Extract the [X, Y] coordinate from the center of the cell holding the provided text.  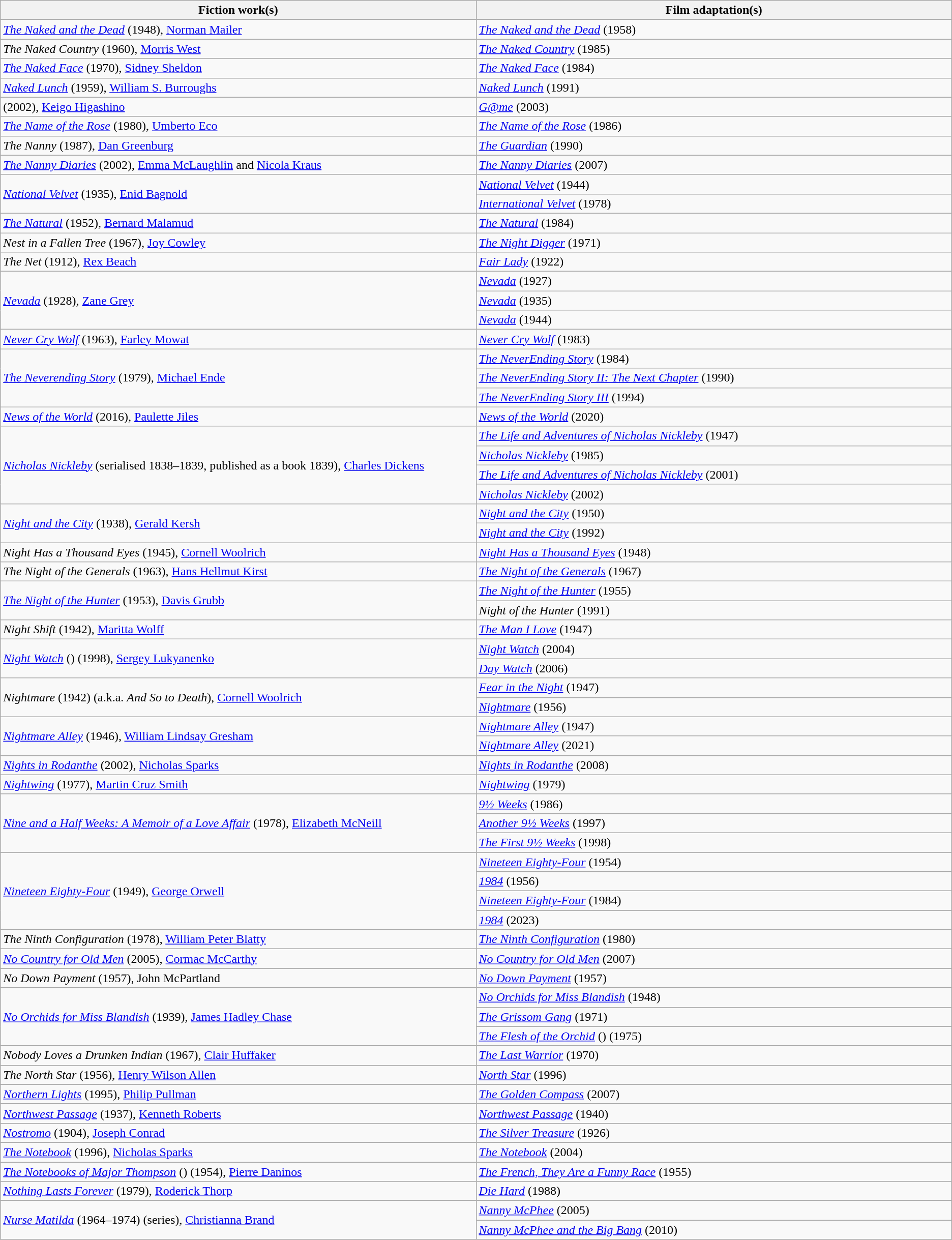
The Notebook (1996), Nicholas Sparks [238, 1152]
The Life and Adventures of Nicholas Nickleby (1947) [714, 436]
The Naked Country (1960), Morris West [238, 49]
National Velvet (1944) [714, 184]
Die Hard (1988) [714, 1191]
Nightwing (1977), Martin Cruz Smith [238, 784]
The NeverEnding Story III (1994) [714, 397]
The Flesh of the Orchid () (1975) [714, 1036]
Night Watch (2004) [714, 649]
The Natural (1984) [714, 223]
The Man I Love (1947) [714, 630]
The Guardian (1990) [714, 145]
Nevada (1928), Zane Grey [238, 301]
Nostromo (1904), Joseph Conrad [238, 1133]
Night Shift (1942), Maritta Wolff [238, 630]
G@me (2003) [714, 107]
The Ninth Configuration (1980) [714, 939]
The Name of the Rose (1986) [714, 126]
Nightwing (1979) [714, 784]
1984 (1956) [714, 881]
Nights in Rodanthe (2002), Nicholas Sparks [238, 765]
(2002), Keigo Higashino [238, 107]
The NeverEnding Story (1984) [714, 359]
Naked Lunch (1991) [714, 87]
The Night of the Generals (1963), Hans Hellmut Kirst [238, 572]
National Velvet (1935), Enid Bagnold [238, 194]
The Life and Adventures of Nicholas Nickleby (2001) [714, 475]
International Velvet (1978) [714, 203]
Fiction work(s) [238, 10]
The Night of the Generals (1967) [714, 572]
No Country for Old Men (2007) [714, 959]
Night and the City (1950) [714, 513]
The Naked and the Dead (1948), Norman Mailer [238, 29]
Northern Lights (1995), Philip Pullman [238, 1094]
The Golden Compass (2007) [714, 1094]
Night and the City (1938), Gerald Kersh [238, 523]
Night and the City (1992) [714, 533]
No Orchids for Miss Blandish (1948) [714, 997]
The Night Digger (1971) [714, 243]
Night Has a Thousand Eyes (1948) [714, 552]
Another 9½ Weeks (1997) [714, 823]
The Night of the Hunter (1955) [714, 591]
The NeverEnding Story II: The Next Chapter (1990) [714, 378]
The Silver Treasure (1926) [714, 1133]
No Orchids for Miss Blandish (1939), James Hadley Chase [238, 1017]
Northwest Passage (1937), Kenneth Roberts [238, 1113]
Nights in Rodanthe (2008) [714, 765]
The French, They Are a Funny Race (1955) [714, 1171]
The North Star (1956), Henry Wilson Allen [238, 1075]
Film adaptation(s) [714, 10]
Nicholas Nickleby (2002) [714, 494]
The Naked Face (1984) [714, 68]
Nineteen Eighty-Four (1984) [714, 901]
Nothing Lasts Forever (1979), Roderick Thorp [238, 1191]
Night Watch () (1998), Sergey Lukyanenko [238, 659]
Nightmare (1956) [714, 707]
Fear in the Night (1947) [714, 688]
9½ Weeks (1986) [714, 804]
Never Cry Wolf (1963), Farley Mowat [238, 339]
The Grissom Gang (1971) [714, 1017]
The Ninth Configuration (1978), William Peter Blatty [238, 939]
Northwest Passage (1940) [714, 1113]
Day Watch (2006) [714, 668]
No Down Payment (1957), John McPartland [238, 978]
Nevada (1927) [714, 281]
Nicholas Nickleby (serialised 1838–1839, published as a book 1839), Charles Dickens [238, 465]
Nightmare Alley (1947) [714, 726]
The Notebooks of Major Thompson () (1954), Pierre Daninos [238, 1171]
The Last Warrior (1970) [714, 1055]
1984 (2023) [714, 920]
Nest in a Fallen Tree (1967), Joy Cowley [238, 243]
Nanny McPhee (2005) [714, 1211]
Night Has a Thousand Eyes (1945), Cornell Woolrich [238, 552]
Naked Lunch (1959), William S. Burroughs [238, 87]
Nevada (1944) [714, 320]
The Nanny Diaries (2002), Emma McLaughlin and Nicola Kraus [238, 165]
Night of the Hunter (1991) [714, 610]
The First 9½ Weeks (1998) [714, 842]
Nurse Matilda (1964–1974) (series), Christianna Brand [238, 1220]
Nevada (1935) [714, 301]
Fair Lady (1922) [714, 262]
The Naked Face (1970), Sidney Sheldon [238, 68]
The Naked Country (1985) [714, 49]
Nine and a Half Weeks: A Memoir of a Love Affair (1978), Elizabeth McNeill [238, 823]
Nanny McPhee and the Big Bang (2010) [714, 1230]
The Naked and the Dead (1958) [714, 29]
Never Cry Wolf (1983) [714, 339]
The Neverending Story (1979), Michael Ende [238, 378]
Nightmare Alley (2021) [714, 746]
No Country for Old Men (2005), Cormac McCarthy [238, 959]
News of the World (2020) [714, 417]
North Star (1996) [714, 1075]
No Down Payment (1957) [714, 978]
Nicholas Nickleby (1985) [714, 455]
Nineteen Eighty-Four (1949), George Orwell [238, 891]
The Notebook (2004) [714, 1152]
The Night of the Hunter (1953), Davis Grubb [238, 601]
The Net (1912), Rex Beach [238, 262]
The Nanny (1987), Dan Greenburg [238, 145]
Nightmare Alley (1946), William Lindsay Gresham [238, 736]
The Name of the Rose (1980), Umberto Eco [238, 126]
News of the World (2016), Paulette Jiles [238, 417]
The Natural (1952), Bernard Malamud [238, 223]
The Nanny Diaries (2007) [714, 165]
Nobody Loves a Drunken Indian (1967), Clair Huffaker [238, 1055]
Nightmare (1942) (a.k.a. And So to Death), Cornell Woolrich [238, 697]
Nineteen Eighty-Four (1954) [714, 862]
